Output the [x, y] coordinate of the center of the cell containing the given text.  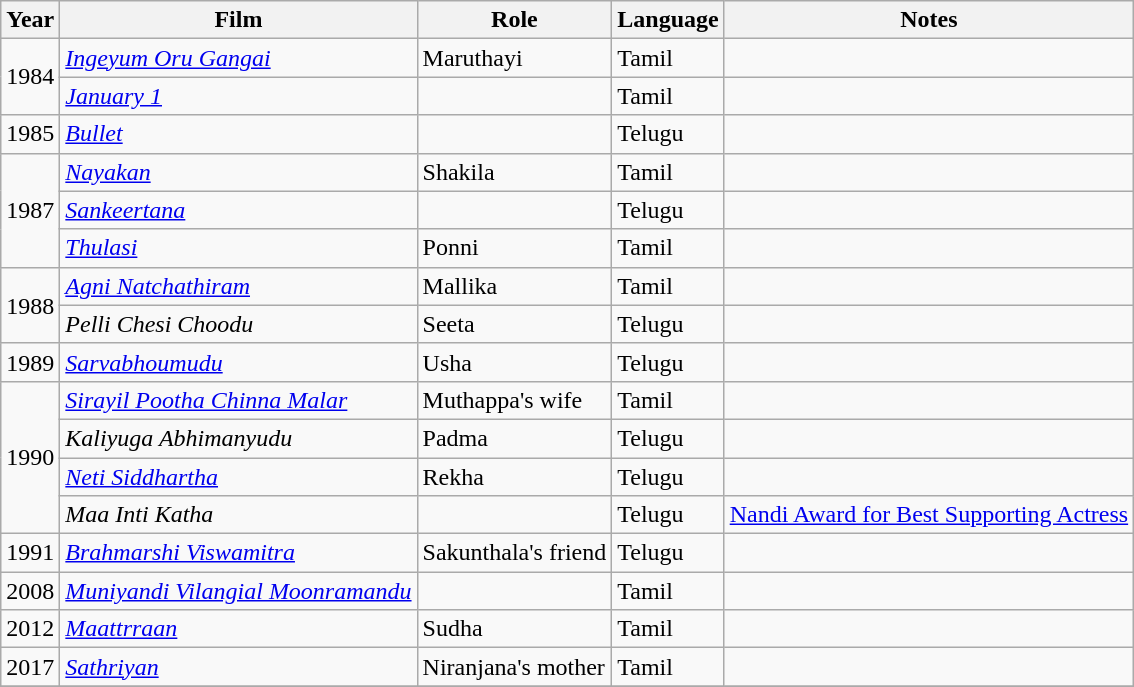
Kaliyuga Abhimanyudu [238, 438]
Niranjana's mother [514, 667]
Maattrraan [238, 629]
Agni Natchathiram [238, 286]
Maa Inti Katha [238, 515]
Usha [514, 362]
2012 [30, 629]
1988 [30, 305]
Year [30, 20]
1985 [30, 134]
Neti Siddhartha [238, 477]
Brahmarshi Viswamitra [238, 553]
January 1 [238, 96]
Maruthayi [514, 58]
1984 [30, 77]
Bullet [238, 134]
Padma [514, 438]
Nandi Award for Best Supporting Actress [928, 515]
1987 [30, 210]
Ingeyum Oru Gangai [238, 58]
1991 [30, 553]
1989 [30, 362]
Sankeertana [238, 210]
2008 [30, 591]
Role [514, 20]
Rekha [514, 477]
Notes [928, 20]
1990 [30, 457]
Nayakan [238, 172]
Pelli Chesi Choodu [238, 324]
Muniyandi Vilangial Moonramandu [238, 591]
Seeta [514, 324]
Language [668, 20]
Ponni [514, 248]
Sudha [514, 629]
Sakunthala's friend [514, 553]
2017 [30, 667]
Film [238, 20]
Mallika [514, 286]
Sirayil Pootha Chinna Malar [238, 400]
Thulasi [238, 248]
Muthappa's wife [514, 400]
Sarvabhoumudu [238, 362]
Shakila [514, 172]
Sathriyan [238, 667]
